Search for the cell housing the specified text and yield its [x, y] center coordinate. 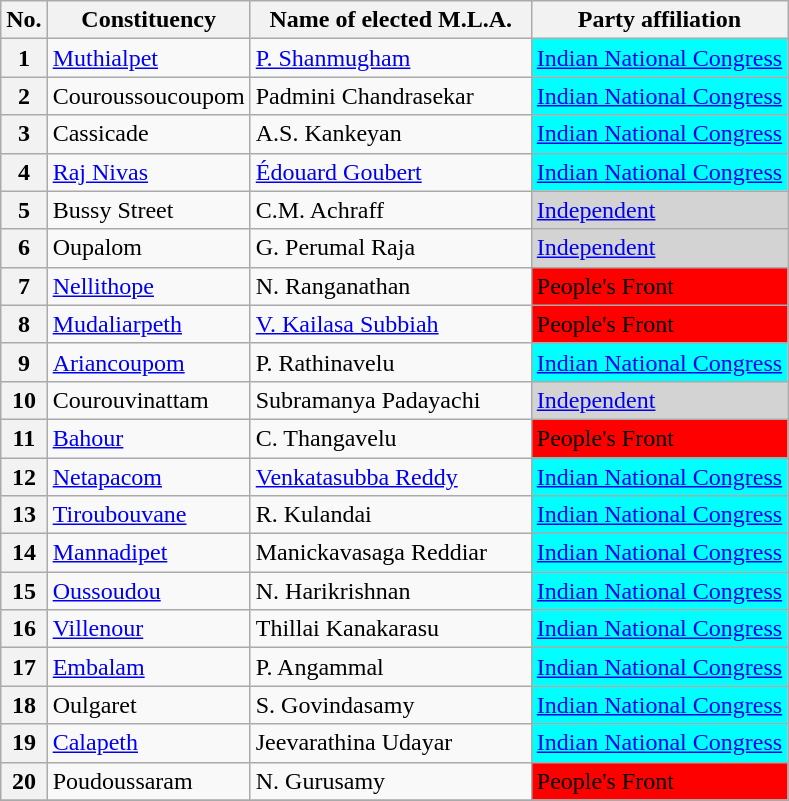
Cassicade [148, 134]
P. Shanmugham [390, 58]
Villenour [148, 629]
C. Thangavelu [390, 438]
Manickavasaga Reddiar [390, 553]
13 [24, 515]
14 [24, 553]
11 [24, 438]
5 [24, 210]
Raj Nivas [148, 172]
C.M. Achraff [390, 210]
7 [24, 286]
Poudoussaram [148, 781]
Tiroubouvane [148, 515]
6 [24, 248]
8 [24, 324]
No. [24, 20]
Oussoudou [148, 591]
A.S. Kankeyan [390, 134]
15 [24, 591]
Bahour [148, 438]
N. Gurusamy [390, 781]
12 [24, 477]
Padmini Chandrasekar [390, 96]
N. Harikrishnan [390, 591]
Venkatasubba Reddy [390, 477]
V. Kailasa Subbiah [390, 324]
Jeevarathina Udayar [390, 743]
2 [24, 96]
18 [24, 705]
S. Govindasamy [390, 705]
16 [24, 629]
Mannadipet [148, 553]
10 [24, 400]
Oulgaret [148, 705]
Thillai Kanakarasu [390, 629]
19 [24, 743]
Muthialpet [148, 58]
Édouard Goubert [390, 172]
Party affiliation [659, 20]
N. Ranganathan [390, 286]
Calapeth [148, 743]
Netapacom [148, 477]
1 [24, 58]
Courouvinattam [148, 400]
Subramanya Padayachi [390, 400]
9 [24, 362]
G. Perumal Raja [390, 248]
4 [24, 172]
Embalam [148, 667]
Name of elected M.L.A. [390, 20]
Couroussoucoupom [148, 96]
Nellithope [148, 286]
P. Angammal [390, 667]
Oupalom [148, 248]
P. Rathinavelu [390, 362]
17 [24, 667]
Ariancoupom [148, 362]
Bussy Street [148, 210]
20 [24, 781]
Mudaliarpeth [148, 324]
R. Kulandai [390, 515]
Constituency [148, 20]
3 [24, 134]
